Search for the cell housing the specified text and yield its [X, Y] center coordinate. 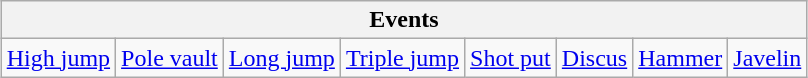
Events [404, 20]
Long jump [282, 58]
Discus [594, 58]
Javelin [768, 58]
Triple jump [402, 58]
Hammer [680, 58]
High jump [58, 58]
Shot put [511, 58]
Pole vault [170, 58]
